Determine the [X, Y] coordinate at the center of the cell enclosing the given text.  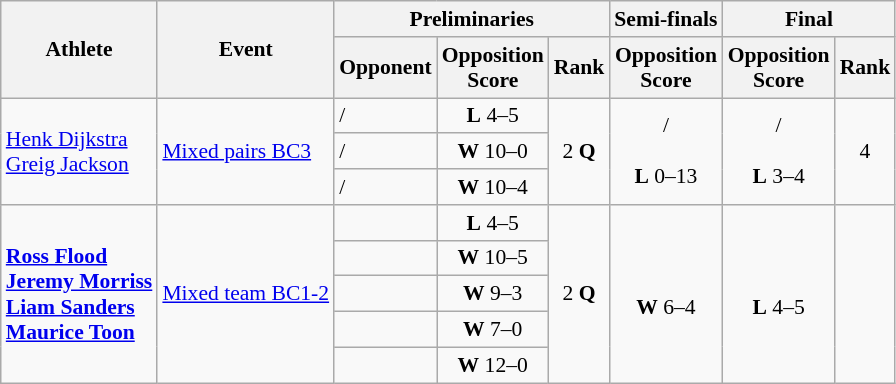
/ L 3–4 [779, 152]
Semi-finals [666, 19]
W 7–0 [493, 330]
Mixed team BC1-2 [246, 294]
Final [810, 19]
W 10–4 [493, 187]
Henk Dijkstra Greig Jackson [80, 152]
Event [246, 50]
W 12–0 [493, 365]
4 [866, 152]
Opponent [386, 68]
Mixed pairs BC3 [246, 152]
Athlete [80, 50]
W 10–0 [493, 152]
Preliminaries [472, 19]
W 6–4 [666, 294]
W 9–3 [493, 294]
Ross Flood Jeremy Morriss Liam Sanders Maurice Toon [80, 294]
/ L 0–13 [666, 152]
W 10–5 [493, 258]
